Return (X, Y) of the center of cell containing provided text 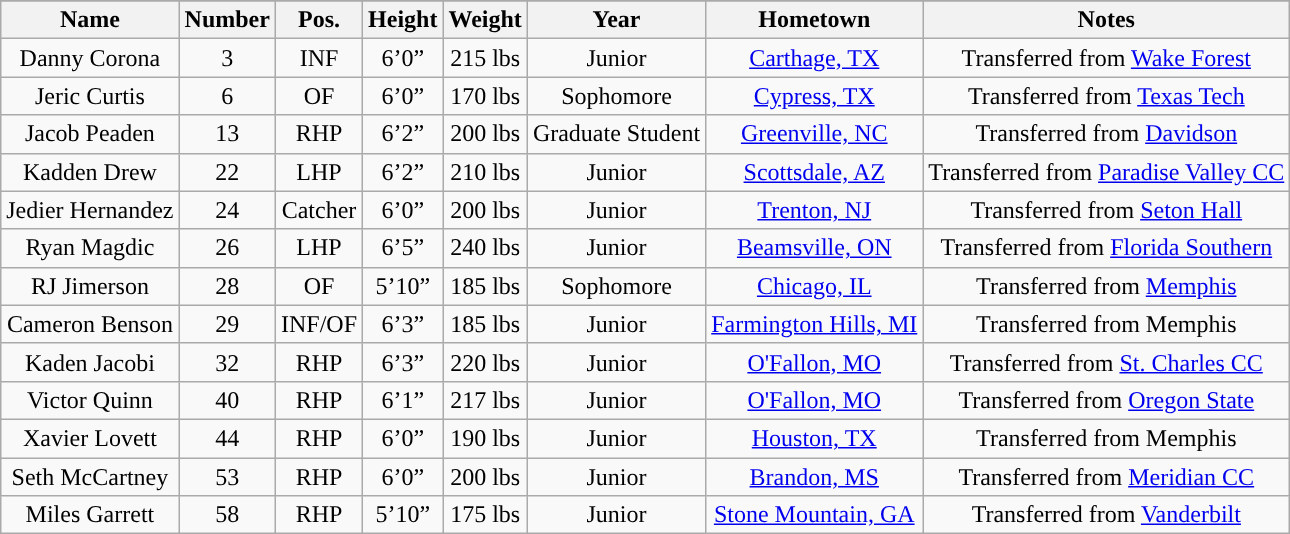
Chicago, IL (814, 286)
Year (616, 20)
13 (227, 134)
58 (227, 515)
Transferred from Oregon State (1106, 400)
210 lbs (485, 172)
Trenton, NJ (814, 210)
Cypress, TX (814, 96)
Ryan Magdic (90, 248)
Transferred from Florida Southern (1106, 248)
Scottsdale, AZ (814, 172)
Transferred from Meridian CC (1106, 477)
217 lbs (485, 400)
Brandon, MS (814, 477)
Farmington Hills, MI (814, 324)
Weight (485, 20)
44 (227, 438)
Jedier Hernandez (90, 210)
Transferred from Davidson (1106, 134)
Carthage, TX (814, 58)
Transferred from Wake Forest (1106, 58)
Greenville, NC (814, 134)
22 (227, 172)
Beamsville, ON (814, 248)
215 lbs (485, 58)
Cameron Benson (90, 324)
6’5” (403, 248)
Height (403, 20)
Number (227, 20)
Houston, TX (814, 438)
RJ Jimerson (90, 286)
29 (227, 324)
40 (227, 400)
28 (227, 286)
Xavier Lovett (90, 438)
Pos. (318, 20)
Jeric Curtis (90, 96)
53 (227, 477)
Transferred from St. Charles CC (1106, 362)
6 (227, 96)
26 (227, 248)
Hometown (814, 20)
Notes (1106, 20)
Name (90, 20)
190 lbs (485, 438)
Victor Quinn (90, 400)
INF (318, 58)
Kadden Drew (90, 172)
175 lbs (485, 515)
Transferred from Paradise Valley CC (1106, 172)
INF/OF (318, 324)
Transferred from Seton Hall (1106, 210)
Graduate Student (616, 134)
6’1” (403, 400)
Danny Corona (90, 58)
Transferred from Texas Tech (1106, 96)
Transferred from Vanderbilt (1106, 515)
Miles Garrett (90, 515)
Kaden Jacobi (90, 362)
24 (227, 210)
Seth McCartney (90, 477)
3 (227, 58)
Stone Mountain, GA (814, 515)
220 lbs (485, 362)
32 (227, 362)
240 lbs (485, 248)
Jacob Peaden (90, 134)
Catcher (318, 210)
170 lbs (485, 96)
